Extract the (X, Y) coordinate from the center of the cell holding the provided text.  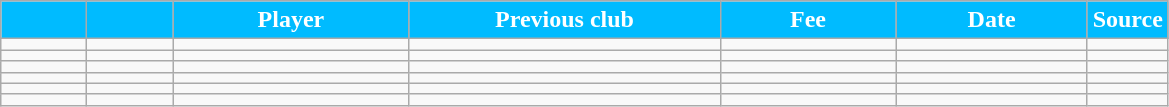
Previous club (564, 20)
Source (1128, 20)
Fee (808, 20)
Player (291, 20)
Date (992, 20)
